Return the (x, y) coordinate for the center point of the cell that contains the specified text.  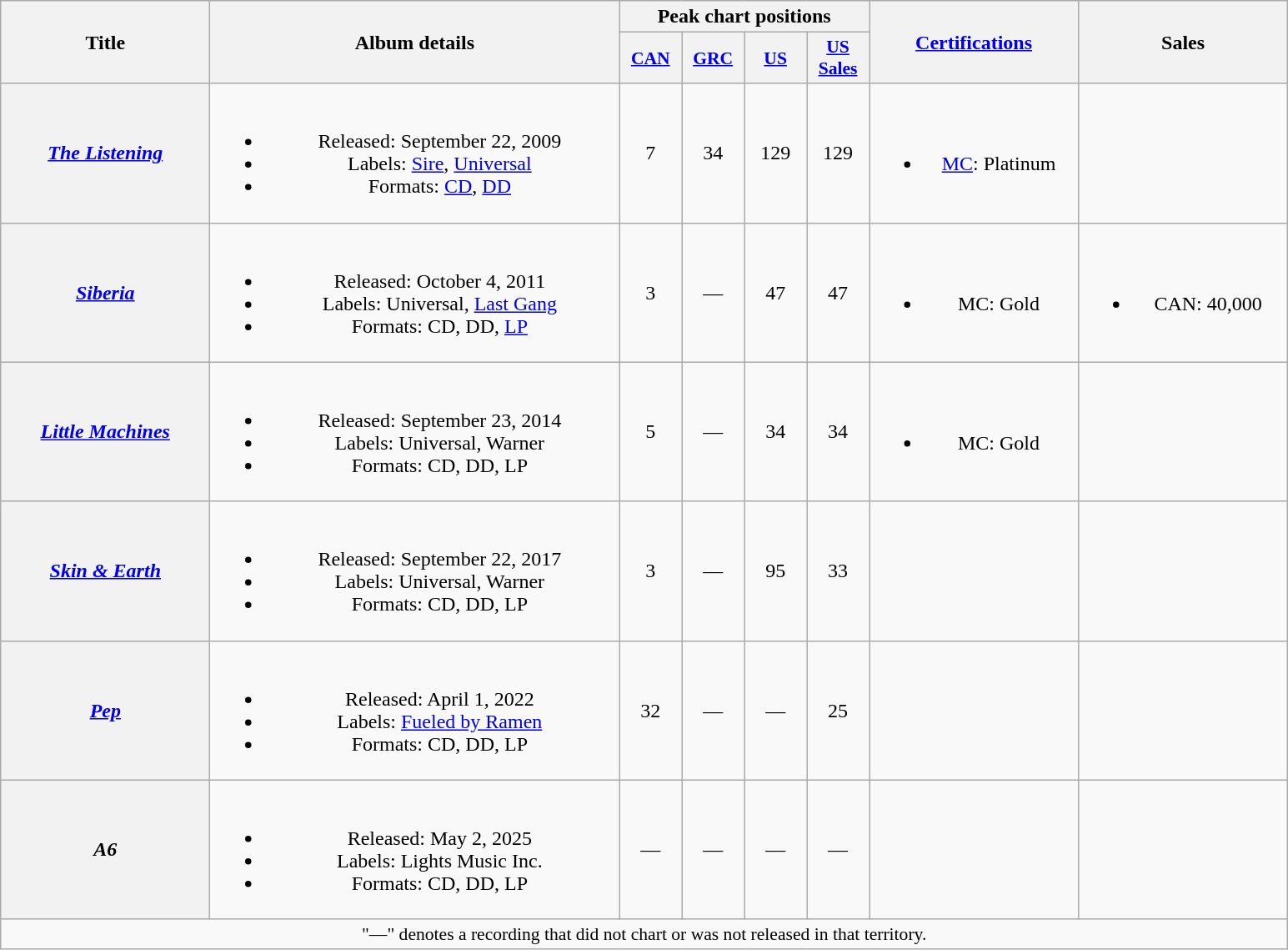
US Sales (839, 58)
Album details (415, 42)
5 (650, 432)
25 (839, 711)
CAN (650, 58)
Released: September 23, 2014 Labels: Universal, WarnerFormats: CD, DD, LP (415, 432)
32 (650, 711)
Released: September 22, 2017Labels: Universal, WarnerFormats: CD, DD, LP (415, 571)
Pep (105, 711)
Released: October 4, 2011 Labels: Universal, Last Gang Formats: CD, DD, LP (415, 292)
Released: May 2, 2025Labels: Lights Music Inc.Formats: CD, DD, LP (415, 849)
A6 (105, 849)
Siberia (105, 292)
95 (775, 571)
Skin & Earth (105, 571)
33 (839, 571)
Title (105, 42)
Peak chart positions (744, 17)
US (775, 58)
The Listening (105, 153)
Released: September 22, 2009 Labels: Sire, Universal Formats: CD, DD (415, 153)
Sales (1184, 42)
7 (650, 153)
Released: April 1, 2022Labels: Fueled by RamenFormats: CD, DD, LP (415, 711)
Certifications (974, 42)
GRC (714, 58)
CAN: 40,000 (1184, 292)
MC: Platinum (974, 153)
"—" denotes a recording that did not chart or was not released in that territory. (644, 934)
Little Machines (105, 432)
